Identify which cell holds the provided text, then report its [X, Y] central coordinate. 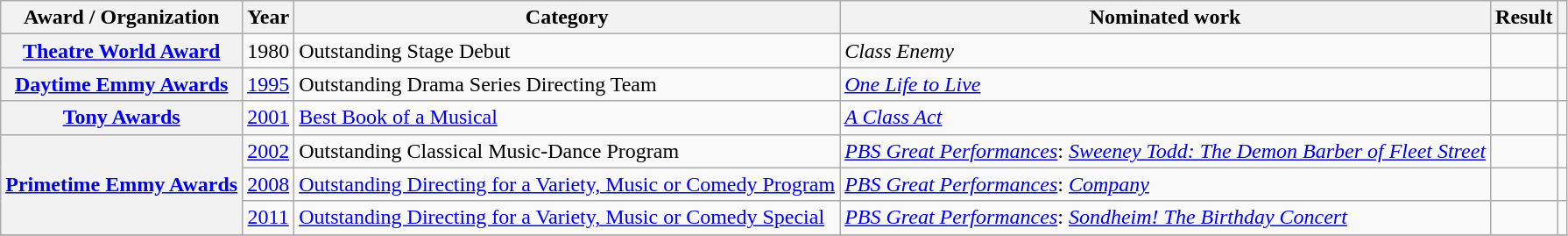
Outstanding Classical Music-Dance Program [568, 151]
Nominated work [1165, 18]
Best Book of a Musical [568, 118]
Result [1524, 18]
Theatre World Award [122, 51]
Class Enemy [1165, 51]
2001 [268, 118]
2011 [268, 218]
A Class Act [1165, 118]
2002 [268, 151]
Outstanding Drama Series Directing Team [568, 84]
Year [268, 18]
One Life to Live [1165, 84]
PBS Great Performances: Sweeney Todd: The Demon Barber of Fleet Street [1165, 151]
Daytime Emmy Awards [122, 84]
Primetime Emmy Awards [122, 184]
Award / Organization [122, 18]
Outstanding Stage Debut [568, 51]
1995 [268, 84]
Outstanding Directing for a Variety, Music or Comedy Special [568, 218]
Category [568, 18]
Outstanding Directing for a Variety, Music or Comedy Program [568, 184]
PBS Great Performances: Company [1165, 184]
PBS Great Performances: Sondheim! The Birthday Concert [1165, 218]
1980 [268, 51]
2008 [268, 184]
Tony Awards [122, 118]
